Detect which cell encompasses the target text, then output its [x, y] center coordinate. 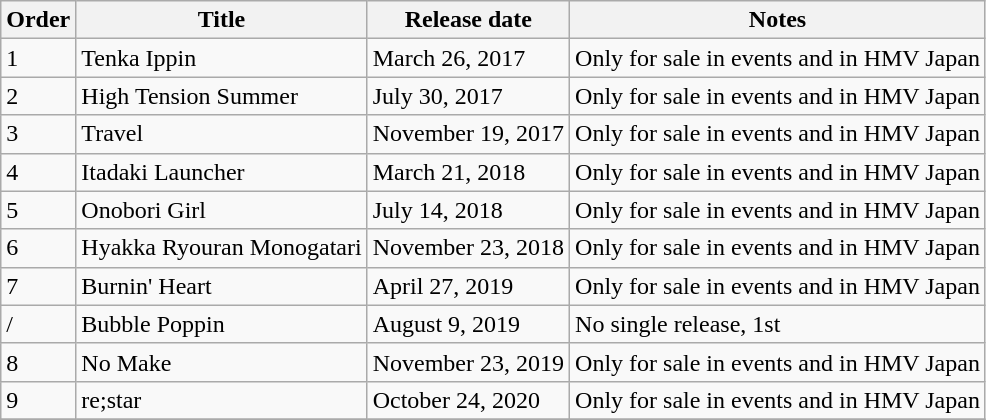
Travel [222, 134]
No single release, 1st [778, 324]
July 14, 2018 [468, 210]
August 9, 2019 [468, 324]
3 [38, 134]
Release date [468, 20]
October 24, 2020 [468, 400]
November 19, 2017 [468, 134]
March 21, 2018 [468, 172]
April 27, 2019 [468, 286]
/ [38, 324]
November 23, 2018 [468, 248]
Title [222, 20]
4 [38, 172]
No Make [222, 362]
9 [38, 400]
November 23, 2019 [468, 362]
8 [38, 362]
Tenka Ippin [222, 58]
5 [38, 210]
Burnin' Heart [222, 286]
July 30, 2017 [468, 96]
Onobori Girl [222, 210]
Itadaki Launcher [222, 172]
1 [38, 58]
6 [38, 248]
7 [38, 286]
March 26, 2017 [468, 58]
Notes [778, 20]
Hyakka Ryouran Monogatari [222, 248]
2 [38, 96]
re;star [222, 400]
Bubble Poppin [222, 324]
Order [38, 20]
High Tension Summer [222, 96]
